For the text-containing cell, return its midpoint in [X, Y] coordinate format. 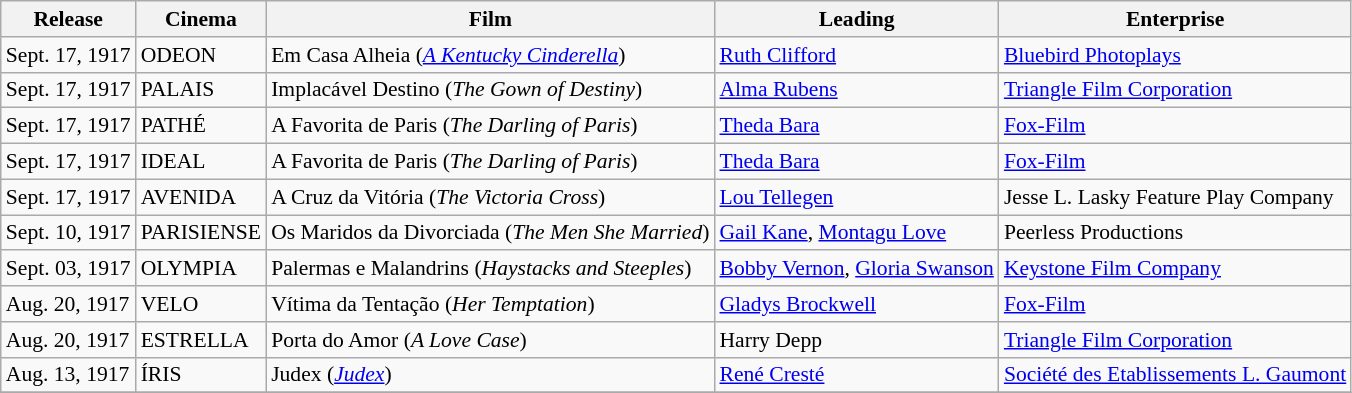
Gail Kane, Montagu Love [856, 233]
Bluebird Photoplays [1175, 55]
Aug. 13, 1917 [68, 375]
ODEON [201, 55]
Lou Tellegen [856, 197]
Release [68, 19]
Harry Depp [856, 340]
Keystone Film Company [1175, 269]
Em Casa Alheia (A Kentucky Cinderella) [490, 55]
PARISIENSE [201, 233]
Bobby Vernon, Gloria Swanson [856, 269]
Ruth Clifford [856, 55]
René Cresté [856, 375]
Gladys Brockwell [856, 304]
ÍRIS [201, 375]
Implacável Destino (The Gown of Destiny) [490, 90]
Cinema [201, 19]
AVENIDA [201, 197]
Judex (Judex) [490, 375]
Sept. 10, 1917 [68, 233]
Vítima da Tentação (Her Temptation) [490, 304]
A Cruz da Vitória (The Victoria Cross) [490, 197]
Porta do Amor (A Love Case) [490, 340]
Os Maridos da Divorciada (The Men She Married) [490, 233]
Alma Rubens [856, 90]
Palermas e Malandrins (Haystacks and Steeples) [490, 269]
Peerless Productions [1175, 233]
Jesse L. Lasky Feature Play Company [1175, 197]
Leading [856, 19]
IDEAL [201, 162]
OLYMPIA [201, 269]
Société des Etablissements L. Gaumont [1175, 375]
PATHÉ [201, 126]
Sept. 03, 1917 [68, 269]
PALAIS [201, 90]
Film [490, 19]
ESTRELLA [201, 340]
Enterprise [1175, 19]
VELO [201, 304]
